Detect which cell encompasses the target text, then output its [X, Y] center coordinate. 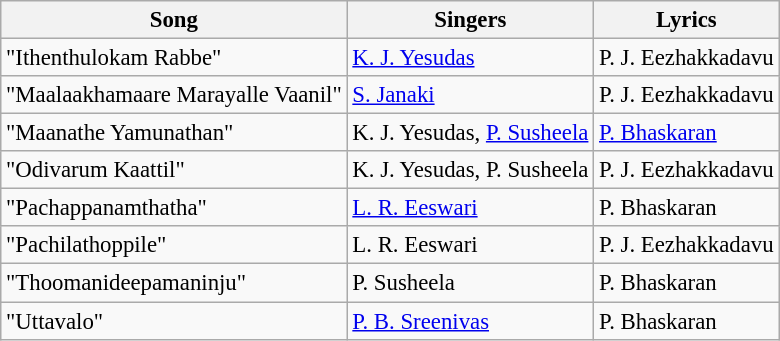
S. Janaki [470, 95]
"Maanathe Yamunathan" [174, 133]
P. B. Sreenivas [470, 321]
"Pachilathoppile" [174, 245]
Lyrics [686, 20]
Singers [470, 20]
"Uttavalo" [174, 321]
Song [174, 20]
K. J. Yesudas [470, 58]
"Thoomanideepamaninju" [174, 283]
"Ithenthulokam Rabbe" [174, 58]
"Pachappanamthatha" [174, 208]
"Maalaakhamaare Marayalle Vaanil" [174, 95]
P. Susheela [470, 283]
"Odivarum Kaattil" [174, 170]
